Return the [X, Y] coordinate for the center point of the cell that contains the specified text.  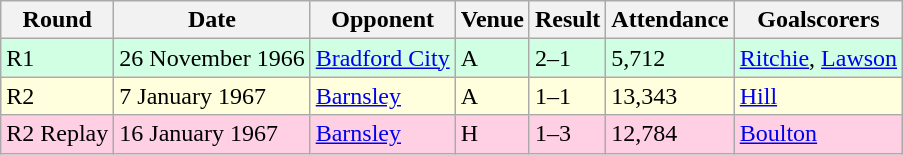
Bradford City [382, 58]
Boulton [818, 134]
Goalscorers [818, 20]
Ritchie, Lawson [818, 58]
Date [212, 20]
Opponent [382, 20]
Result [567, 20]
7 January 1967 [212, 96]
Hill [818, 96]
Attendance [670, 20]
R1 [58, 58]
R2 [58, 96]
1–1 [567, 96]
16 January 1967 [212, 134]
1–3 [567, 134]
Round [58, 20]
R2 Replay [58, 134]
Venue [492, 20]
H [492, 134]
5,712 [670, 58]
13,343 [670, 96]
12,784 [670, 134]
26 November 1966 [212, 58]
2–1 [567, 58]
